Capture the cell that displays the provided text and extract its (x, y) central coordinate. 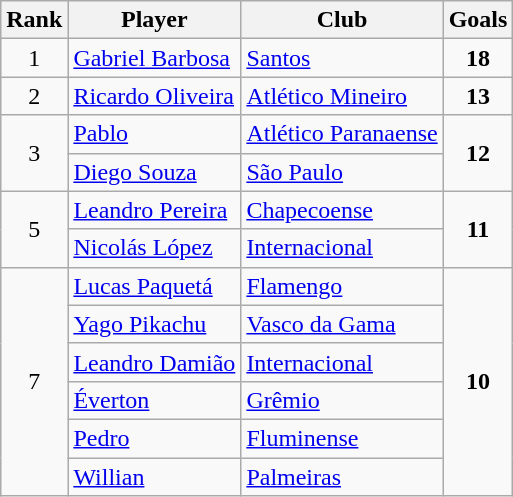
10 (478, 381)
Gabriel Barbosa (154, 58)
Goals (478, 20)
Fluminense (342, 438)
Ricardo Oliveira (154, 96)
Pedro (154, 438)
Chapecoense (342, 210)
Grêmio (342, 400)
2 (34, 96)
7 (34, 381)
Atlético Paranaense (342, 134)
Atlético Mineiro (342, 96)
Willian (154, 477)
18 (478, 58)
Éverton (154, 400)
Lucas Paquetá (154, 286)
3 (34, 153)
Flamengo (342, 286)
5 (34, 229)
Diego Souza (154, 172)
São Paulo (342, 172)
Rank (34, 20)
Player (154, 20)
11 (478, 229)
Leandro Pereira (154, 210)
Leandro Damião (154, 362)
Palmeiras (342, 477)
12 (478, 153)
13 (478, 96)
Pablo (154, 134)
Santos (342, 58)
Vasco da Gama (342, 324)
Club (342, 20)
Nicolás López (154, 248)
1 (34, 58)
Yago Pikachu (154, 324)
